Search for the cell housing the specified text and yield its (X, Y) center coordinate. 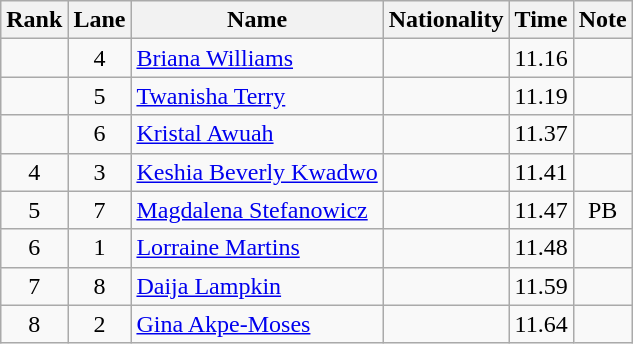
Rank (34, 20)
11.19 (541, 96)
Kristal Awuah (257, 134)
11.59 (541, 286)
3 (100, 172)
11.37 (541, 134)
Gina Akpe-Moses (257, 324)
Nationality (446, 20)
Lorraine Martins (257, 248)
11.47 (541, 210)
Twanisha Terry (257, 96)
PB (602, 210)
Daija Lampkin (257, 286)
Name (257, 20)
2 (100, 324)
1 (100, 248)
Time (541, 20)
Briana Williams (257, 58)
11.16 (541, 58)
11.41 (541, 172)
Magdalena Stefanowicz (257, 210)
Lane (100, 20)
Keshia Beverly Kwadwo (257, 172)
11.64 (541, 324)
Note (602, 20)
11.48 (541, 248)
